Detect which cell encompasses the target text, then output its [x, y] center coordinate. 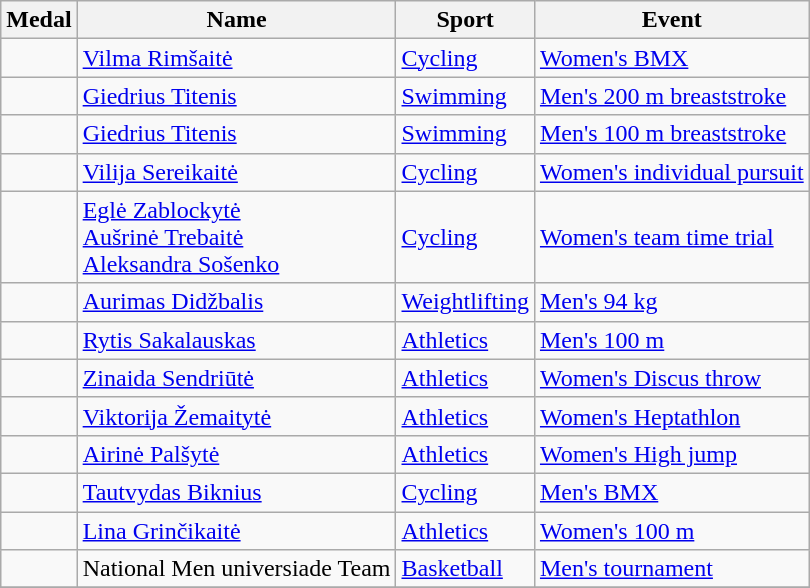
Women's Discus throw [672, 378]
Men's 100 m [672, 340]
Vilma Rimšaitė [236, 58]
Lina Grinčikaitė [236, 531]
Tautvydas Biknius [236, 492]
Aurimas Didžbalis [236, 302]
Women's Heptathlon [672, 416]
Weightlifting [465, 302]
Viktorija Žemaitytė [236, 416]
Basketball [465, 569]
Eglė Zablockytė Aušrinė TrebaitėAleksandra Sošenko [236, 237]
Rytis Sakalauskas [236, 340]
Women's 100 m [672, 531]
Men's 200 m breaststroke [672, 96]
Men's 94 kg [672, 302]
Women's BMX [672, 58]
National Men universiade Team [236, 569]
Men's 100 m breaststroke [672, 134]
Sport [465, 20]
Zinaida Sendriūtė [236, 378]
Medal [39, 20]
Vilija Sereikaitė [236, 172]
Women's individual pursuit [672, 172]
Airinė Palšytė [236, 454]
Event [672, 20]
Name [236, 20]
Men's tournament [672, 569]
Men's BMX [672, 492]
Women's High jump [672, 454]
Women's team time trial [672, 237]
